Extract the (X, Y) coordinate from the center of the cell holding the provided text.  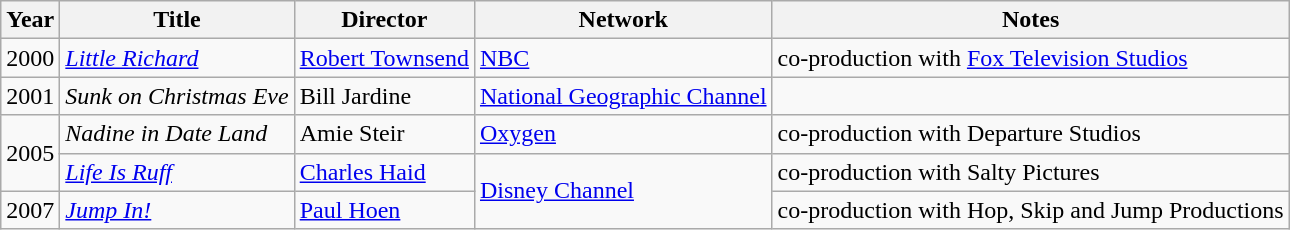
Title (177, 20)
2005 (30, 153)
2001 (30, 96)
NBC (623, 58)
Disney Channel (623, 191)
Network (623, 20)
Life Is Ruff (177, 172)
co-production with Salty Pictures (1030, 172)
National Geographic Channel (623, 96)
co-production with Hop, Skip and Jump Productions (1030, 210)
Charles Haid (384, 172)
Little Richard (177, 58)
Robert Townsend (384, 58)
co-production with Fox Television Studios (1030, 58)
Year (30, 20)
Paul Hoen (384, 210)
2007 (30, 210)
Notes (1030, 20)
co-production with Departure Studios (1030, 134)
2000 (30, 58)
Sunk on Christmas Eve (177, 96)
Oxygen (623, 134)
Bill Jardine (384, 96)
Jump In! (177, 210)
Nadine in Date Land (177, 134)
Amie Steir (384, 134)
Director (384, 20)
